Locate the cell with the specified text and output its (x, y) center coordinate. 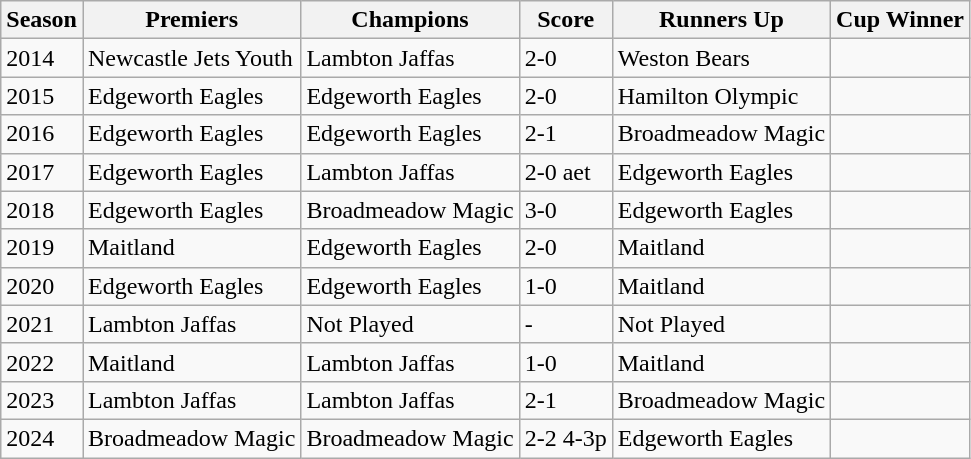
Newcastle Jets Youth (191, 58)
2014 (42, 58)
3-0 (566, 210)
2-2 4-3p (566, 438)
2021 (42, 324)
Hamilton Olympic (721, 96)
2020 (42, 286)
Cup Winner (900, 20)
2016 (42, 134)
2024 (42, 438)
Premiers (191, 20)
2018 (42, 210)
Runners Up (721, 20)
Champions (410, 20)
Weston Bears (721, 58)
Score (566, 20)
2023 (42, 400)
2022 (42, 362)
2017 (42, 172)
2019 (42, 248)
- (566, 324)
Season (42, 20)
2-0 aet (566, 172)
2015 (42, 96)
